Extract the (X, Y) coordinate from the center of the cell holding the provided text.  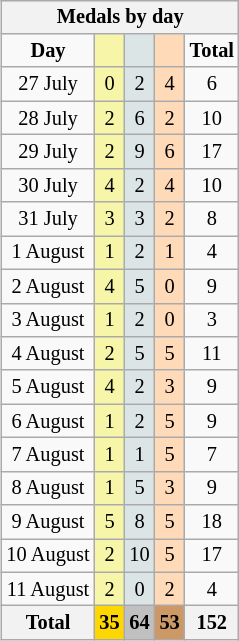
18 (212, 522)
Day (48, 51)
11 (212, 354)
11 August (48, 589)
2 August (48, 286)
7 August (48, 455)
Medals by day (120, 17)
8 August (48, 488)
5 August (48, 387)
10 August (48, 556)
35 (109, 623)
3 August (48, 320)
1 August (48, 253)
29 July (48, 152)
53 (170, 623)
152 (212, 623)
64 (140, 623)
28 July (48, 118)
4 August (48, 354)
6 August (48, 421)
9 August (48, 522)
30 July (48, 185)
31 July (48, 219)
7 (212, 455)
27 July (48, 84)
